Extract the [X, Y] coordinate from the center of the cell holding the provided text.  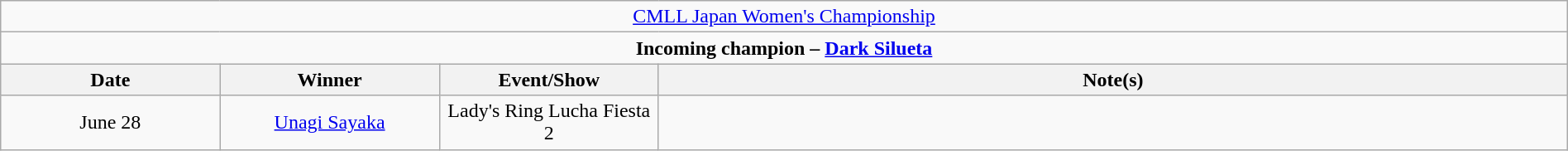
Date [111, 80]
Note(s) [1113, 80]
Unagi Sayaka [329, 123]
Lady's Ring Lucha Fiesta 2 [549, 123]
June 28 [111, 123]
Event/Show [549, 80]
Incoming champion – Dark Silueta [784, 48]
Winner [329, 80]
CMLL Japan Women's Championship [784, 17]
